Identify which cell holds the provided text, then report its [X, Y] central coordinate. 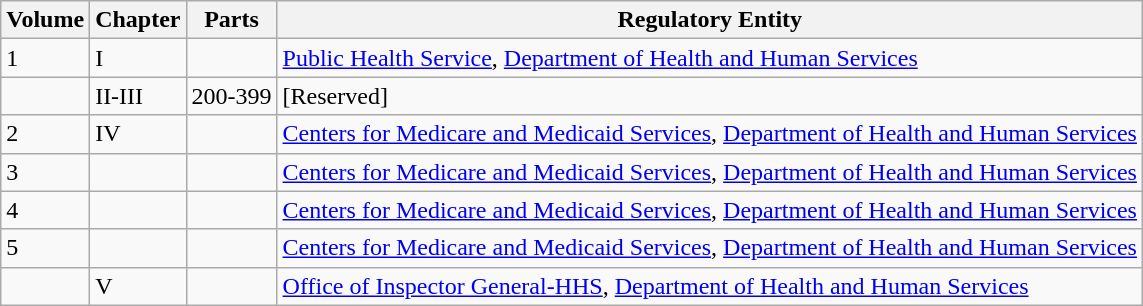
V [138, 286]
Public Health Service, Department of Health and Human Services [710, 58]
Parts [232, 20]
1 [46, 58]
2 [46, 134]
IV [138, 134]
I [138, 58]
Volume [46, 20]
5 [46, 248]
[Reserved] [710, 96]
II-III [138, 96]
200-399 [232, 96]
Office of Inspector General-HHS, Department of Health and Human Services [710, 286]
3 [46, 172]
4 [46, 210]
Chapter [138, 20]
Regulatory Entity [710, 20]
